Search for the cell housing the specified text and yield its [x, y] center coordinate. 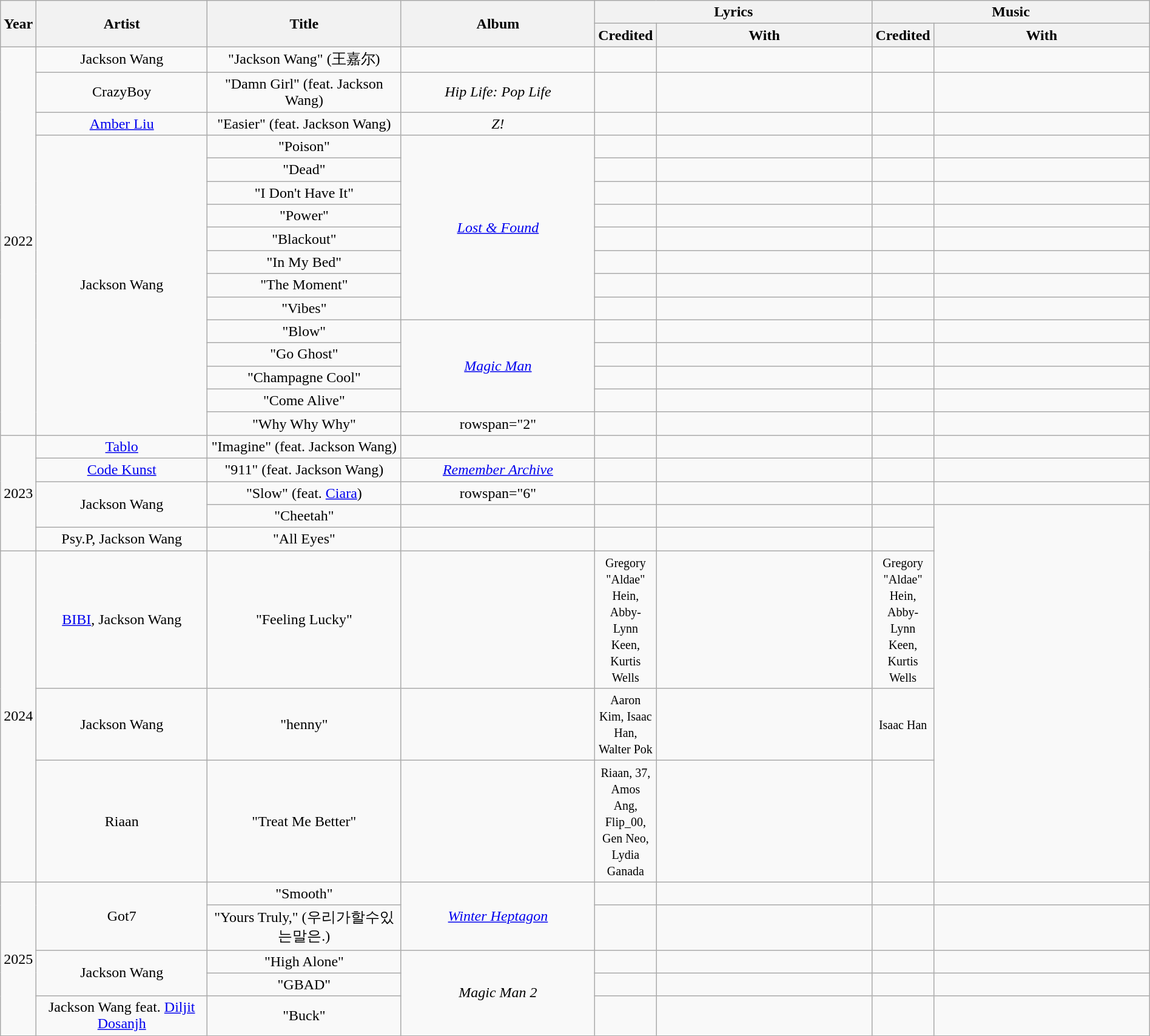
"Jackson Wang" (王嘉尔) [304, 59]
Music [1010, 12]
"Easier" (feat. Jackson Wang) [304, 123]
Lyrics [734, 12]
"Imagine" (feat. Jackson Wang) [304, 446]
"The Moment" [304, 285]
"Blackout" [304, 239]
"Blow" [304, 331]
"Treat Me Better" [304, 821]
Magic Man 2 [498, 992]
Got7 [122, 916]
"Feeling Lucky" [304, 620]
"GBAD" [304, 984]
2024 [18, 716]
Isaac Han [903, 724]
Amber Liu [122, 123]
Album [498, 24]
Jackson Wang feat. Diljit Dosanjh [122, 1015]
"Smooth" [304, 893]
Code Kunst [122, 469]
Tablo [122, 446]
Magic Man [498, 366]
"Poison" [304, 147]
"Cheetah" [304, 516]
BIBI, Jackson Wang [122, 620]
Psy.P, Jackson Wang [122, 539]
rowspan="2" [498, 423]
Winter Heptagon [498, 916]
"Yours Truly," (우리가할수있는말은.) [304, 927]
Aaron Kim, Isaac Han, Walter Pok [626, 724]
"henny" [304, 724]
"Why Why Why" [304, 423]
Remember Archive [498, 469]
"I Don't Have It" [304, 193]
"Slow" (feat. Ciara) [304, 493]
2025 [18, 958]
"Damn Girl" (feat. Jackson Wang) [304, 92]
Lost & Found [498, 227]
Year [18, 24]
"Buck" [304, 1015]
"In My Bed" [304, 262]
"Go Ghost" [304, 354]
2023 [18, 493]
"Power" [304, 216]
"Come Alive" [304, 400]
rowspan="6" [498, 493]
"Vibes" [304, 308]
Hip Life: Pop Life [498, 92]
Riaan, 37, Amos Ang, Flip_00, Gen Neo, Lydia Ganada [626, 821]
2022 [18, 241]
CrazyBoy [122, 92]
Artist [122, 24]
"Champagne Cool" [304, 377]
"High Alone" [304, 961]
"911" (feat. Jackson Wang) [304, 469]
"All Eyes" [304, 539]
Title [304, 24]
Z! [498, 123]
"Dead" [304, 170]
Riaan [122, 821]
